Search for the cell housing the specified text and yield its [X, Y] center coordinate. 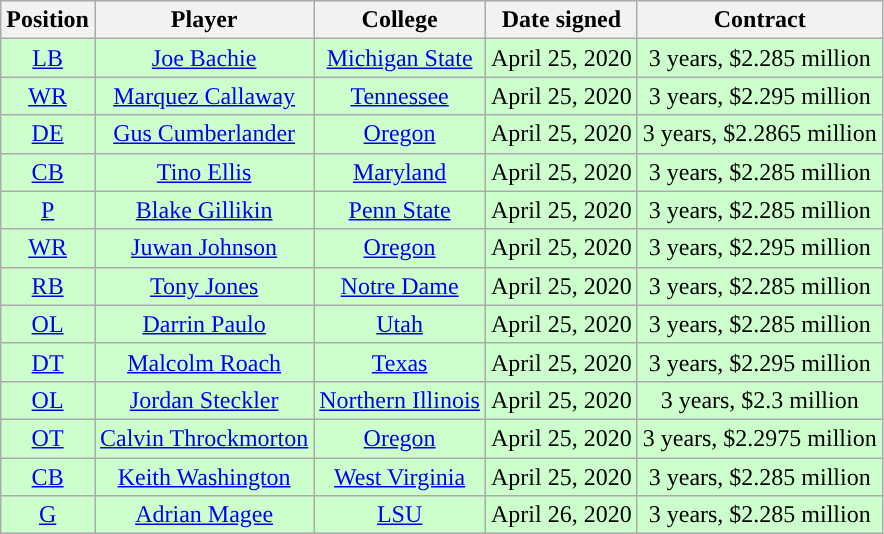
April 26, 2020 [561, 515]
3 years, $2.2975 million [760, 438]
Position [48, 20]
Player [204, 20]
DT [48, 362]
P [48, 210]
Contract [760, 20]
RB [48, 286]
West Virginia [400, 477]
LSU [400, 515]
3 years, $2.2865 million [760, 134]
Keith Washington [204, 477]
Tennessee [400, 96]
Joe Bachie [204, 58]
Gus Cumberlander [204, 134]
Juwan Johnson [204, 248]
Texas [400, 362]
College [400, 20]
Penn State [400, 210]
Maryland [400, 172]
3 years, $2.3 million [760, 400]
G [48, 515]
Date signed [561, 20]
Adrian Magee [204, 515]
Michigan State [400, 58]
LB [48, 58]
OT [48, 438]
Malcolm Roach [204, 362]
Calvin Throckmorton [204, 438]
Darrin Paulo [204, 324]
Notre Dame [400, 286]
Tino Ellis [204, 172]
Utah [400, 324]
Jordan Steckler [204, 400]
DE [48, 134]
Tony Jones [204, 286]
Blake Gillikin [204, 210]
Marquez Callaway [204, 96]
Northern Illinois [400, 400]
